Determine the [x, y] coordinate at the center of the cell enclosing the given text.  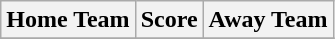
Away Team [268, 20]
Score [169, 20]
Home Team [68, 20]
